From the cell containing the given text, extract its center point as [x, y] coordinate. 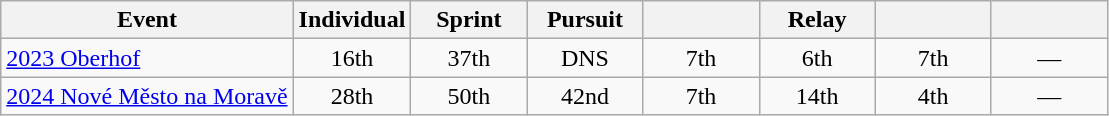
50th [469, 96]
Event [147, 20]
2024 Nové Město na Moravě [147, 96]
Relay [817, 20]
37th [469, 58]
DNS [585, 58]
Individual [352, 20]
2023 Oberhof [147, 58]
14th [817, 96]
Pursuit [585, 20]
42nd [585, 96]
6th [817, 58]
16th [352, 58]
Sprint [469, 20]
28th [352, 96]
4th [933, 96]
